Detect which cell encompasses the target text, then output its (X, Y) center coordinate. 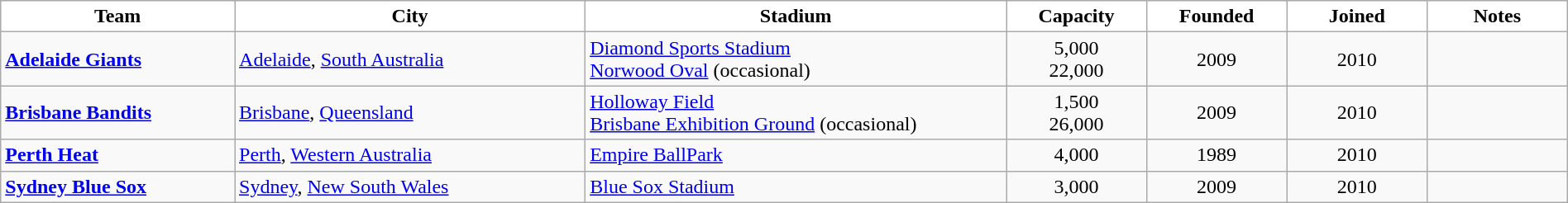
Perth Heat (117, 155)
Notes (1498, 17)
Team (117, 17)
5,000 22,000 (1077, 59)
Empire BallPark (796, 155)
1989 (1217, 155)
City (410, 17)
Adelaide, South Australia (410, 59)
Capacity (1077, 17)
Perth, Western Australia (410, 155)
Stadium (796, 17)
1,500 26,000 (1077, 112)
Brisbane Bandits (117, 112)
Joined (1357, 17)
Adelaide Giants (117, 59)
Sydney, New South Wales (410, 186)
Blue Sox Stadium (796, 186)
Brisbane, Queensland (410, 112)
4,000 (1077, 155)
Diamond Sports Stadium Norwood Oval (occasional) (796, 59)
Holloway Field Brisbane Exhibition Ground (occasional) (796, 112)
Sydney Blue Sox (117, 186)
Founded (1217, 17)
3,000 (1077, 186)
